From the cell containing the given text, extract its center point as (X, Y) coordinate. 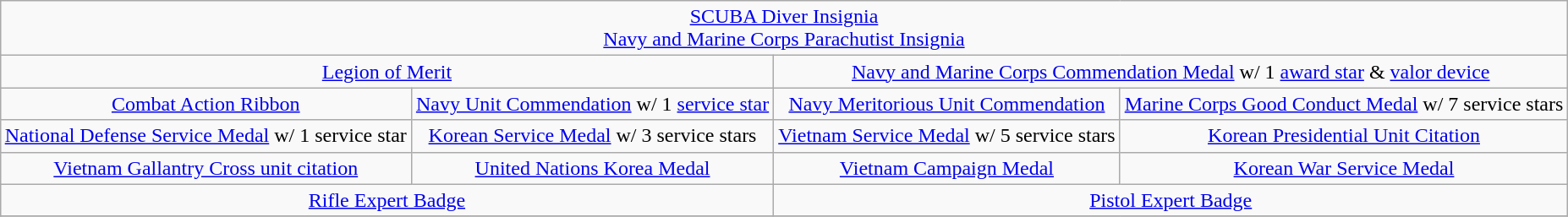
Pistol Expert Badge (1171, 200)
Navy Meritorious Unit Commendation (947, 104)
United Nations Korea Medal (592, 168)
Korean Presidential Unit Citation (1344, 136)
Marine Corps Good Conduct Medal w/ 7 service stars (1344, 104)
Rifle Expert Badge (387, 200)
Combat Action Ribbon (206, 104)
SCUBA Diver InsigniaNavy and Marine Corps Parachutist Insignia (784, 29)
Vietnam Gallantry Cross unit citation (206, 168)
Navy and Marine Corps Commendation Medal w/ 1 award star & valor device (1171, 72)
Korean Service Medal w/ 3 service stars (592, 136)
Korean War Service Medal (1344, 168)
Vietnam Service Medal w/ 5 service stars (947, 136)
National Defense Service Medal w/ 1 service star (206, 136)
Navy Unit Commendation w/ 1 service star (592, 104)
Legion of Merit (387, 72)
Vietnam Campaign Medal (947, 168)
